Identify which cell holds the provided text, then report its (X, Y) central coordinate. 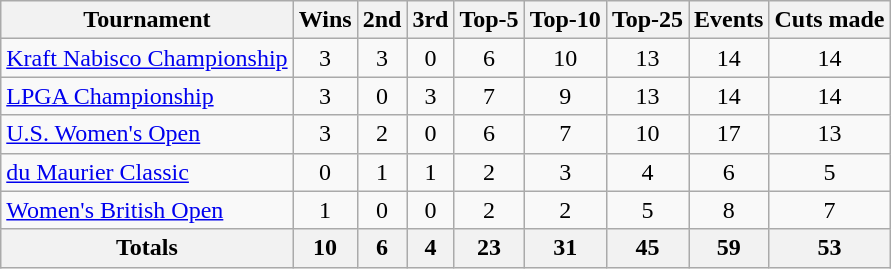
Top-10 (565, 20)
Wins (325, 20)
Tournament (147, 20)
59 (729, 248)
Totals (147, 248)
Top-5 (489, 20)
9 (565, 96)
Top-25 (647, 20)
U.S. Women's Open (147, 134)
53 (830, 248)
45 (647, 248)
Women's British Open (147, 210)
17 (729, 134)
du Maurier Classic (147, 172)
LPGA Championship (147, 96)
Events (729, 20)
Cuts made (830, 20)
Kraft Nabisco Championship (147, 58)
23 (489, 248)
31 (565, 248)
3rd (430, 20)
8 (729, 210)
2nd (382, 20)
